Search for the cell housing the specified text and yield its (X, Y) center coordinate. 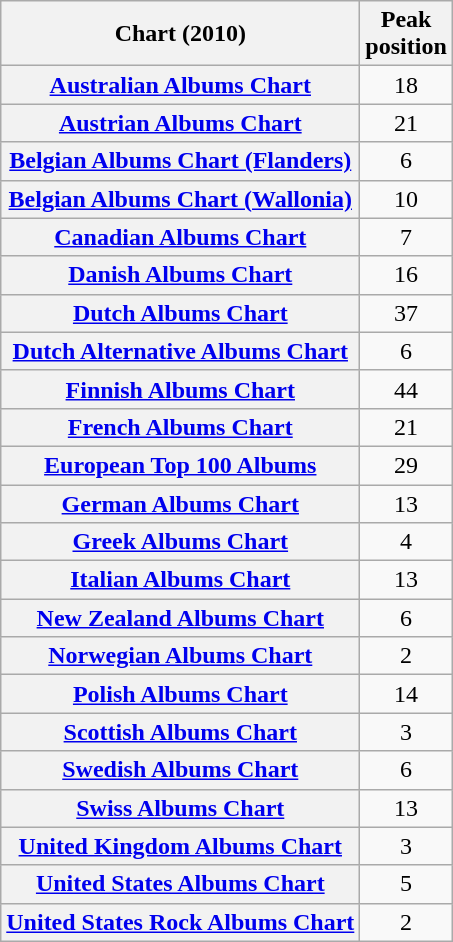
United States Rock Albums Chart (180, 922)
Dutch Albums Chart (180, 313)
37 (406, 313)
Polish Albums Chart (180, 694)
14 (406, 694)
Peakposition (406, 34)
Canadian Albums Chart (180, 237)
Scottish Albums Chart (180, 732)
Dutch Alternative Albums Chart (180, 351)
Belgian Albums Chart (Wallonia) (180, 199)
Swedish Albums Chart (180, 770)
Austrian Albums Chart (180, 123)
German Albums Chart (180, 503)
44 (406, 389)
10 (406, 199)
French Albums Chart (180, 427)
7 (406, 237)
United Kingdom Albums Chart (180, 846)
United States Albums Chart (180, 884)
European Top 100 Albums (180, 465)
16 (406, 275)
18 (406, 85)
29 (406, 465)
Swiss Albums Chart (180, 808)
Norwegian Albums Chart (180, 656)
Finnish Albums Chart (180, 389)
Italian Albums Chart (180, 580)
New Zealand Albums Chart (180, 618)
4 (406, 542)
Danish Albums Chart (180, 275)
Australian Albums Chart (180, 85)
Chart (2010) (180, 34)
Greek Albums Chart (180, 542)
Belgian Albums Chart (Flanders) (180, 161)
5 (406, 884)
